Extract the [X, Y] coordinate from the center of the cell holding the provided text.  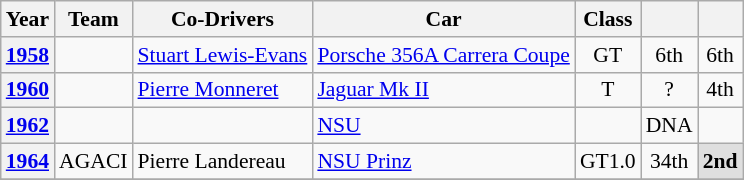
NSU Prinz [443, 162]
Jaguar Mk II [443, 90]
Porsche 356A Carrera Coupe [443, 55]
Stuart Lewis-Evans [223, 55]
1958 [28, 55]
Pierre Monneret [223, 90]
2nd [720, 162]
T [608, 90]
? [670, 90]
Year [28, 19]
Team [93, 19]
1962 [28, 126]
NSU [443, 126]
DNA [670, 126]
GT [608, 55]
Pierre Landereau [223, 162]
Class [608, 19]
GT1.0 [608, 162]
Car [443, 19]
1964 [28, 162]
34th [670, 162]
1960 [28, 90]
Co-Drivers [223, 19]
4th [720, 90]
AGACI [93, 162]
